Identify which cell holds the provided text, then report its (X, Y) central coordinate. 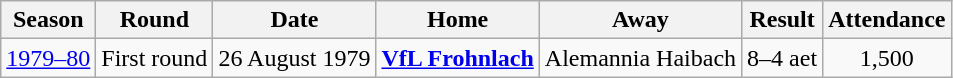
Attendance (887, 20)
1979–80 (48, 58)
Home (458, 20)
Away (640, 20)
Alemannia Haibach (640, 58)
First round (154, 58)
26 August 1979 (294, 58)
VfL Frohnlach (458, 58)
Season (48, 20)
Date (294, 20)
1,500 (887, 58)
8–4 aet (782, 58)
Round (154, 20)
Result (782, 20)
